Return [X, Y] of the center of cell containing provided text 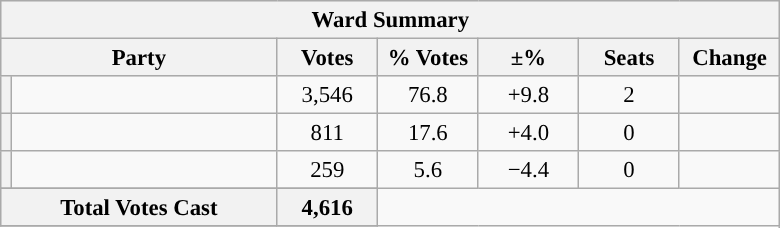
5.6 [428, 170]
259 [328, 170]
2 [630, 95]
4,616 [328, 208]
±% [528, 58]
+9.8 [528, 95]
17.6 [428, 133]
+4.0 [528, 133]
811 [328, 133]
Votes [328, 58]
−4.4 [528, 170]
% Votes [428, 58]
3,546 [328, 95]
76.8 [428, 95]
Total Votes Cast [139, 208]
Change [730, 58]
Party [139, 58]
Seats [630, 58]
Ward Summary [390, 20]
